Output the (X, Y) coordinate of the center of the cell containing the given text.  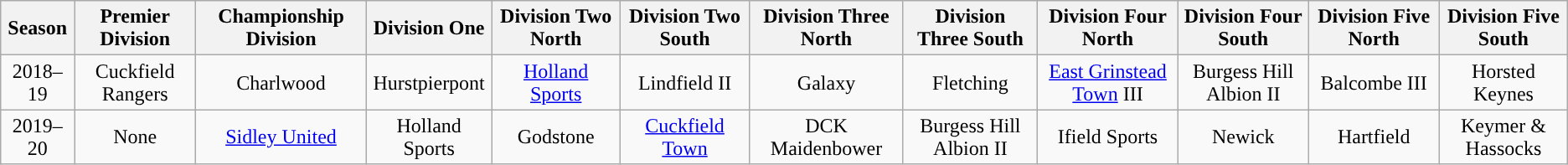
Lindfield II (684, 82)
2019–20 (38, 137)
None (136, 137)
Division Two North (556, 28)
Hartfield (1374, 137)
2018–19 (38, 82)
Charlwood (281, 82)
Division Four North (1107, 28)
DCK Maidenbower (827, 137)
Newick (1243, 137)
Cuckfield Town (684, 137)
Division Two South (684, 28)
Division Five South (1504, 28)
Division Three North (827, 28)
Ifield Sports (1107, 137)
Division Three South (970, 28)
Division One (429, 28)
Balcombe III (1374, 82)
Championship Division (281, 28)
Premier Division (136, 28)
East Grinstead Town III (1107, 82)
Godstone (556, 137)
Division Four South (1243, 28)
Hurstpierpont (429, 82)
Season (38, 28)
Cuckfield Rangers (136, 82)
Galaxy (827, 82)
Fletching (970, 82)
Division Five North (1374, 28)
Sidley United (281, 137)
Horsted Keynes (1504, 82)
Keymer & Hassocks (1504, 137)
